Return the (x, y) coordinate for the center point of the cell that contains the specified text.  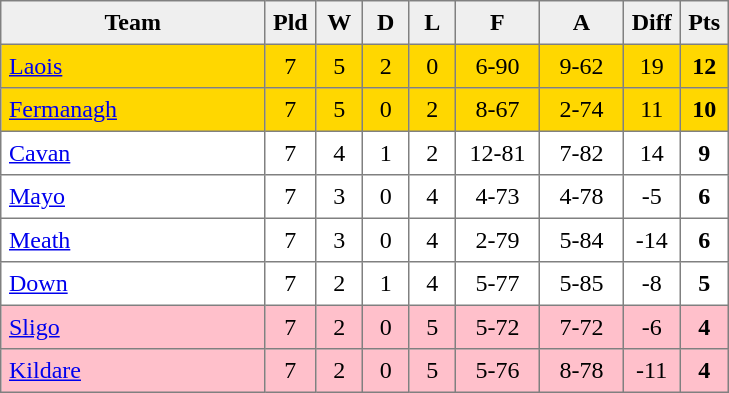
9-62 (581, 66)
8-78 (581, 371)
L (432, 23)
4-73 (497, 197)
10 (704, 110)
2-74 (581, 110)
Fermanagh (133, 110)
12 (704, 66)
5-77 (497, 284)
A (581, 23)
Pts (704, 23)
5-76 (497, 371)
-11 (651, 371)
F (497, 23)
6-90 (497, 66)
Mayo (133, 197)
7-72 (581, 327)
7-82 (581, 153)
Sligo (133, 327)
2-79 (497, 240)
Team (133, 23)
Diff (651, 23)
D (385, 23)
W (339, 23)
9 (704, 153)
-6 (651, 327)
-8 (651, 284)
5-84 (581, 240)
Meath (133, 240)
5-72 (497, 327)
11 (651, 110)
Pld (290, 23)
-14 (651, 240)
5-85 (581, 284)
Laois (133, 66)
12-81 (497, 153)
8-67 (497, 110)
14 (651, 153)
Kildare (133, 371)
4-78 (581, 197)
-5 (651, 197)
Down (133, 284)
Cavan (133, 153)
19 (651, 66)
